Search for the cell housing the specified text and yield its [x, y] center coordinate. 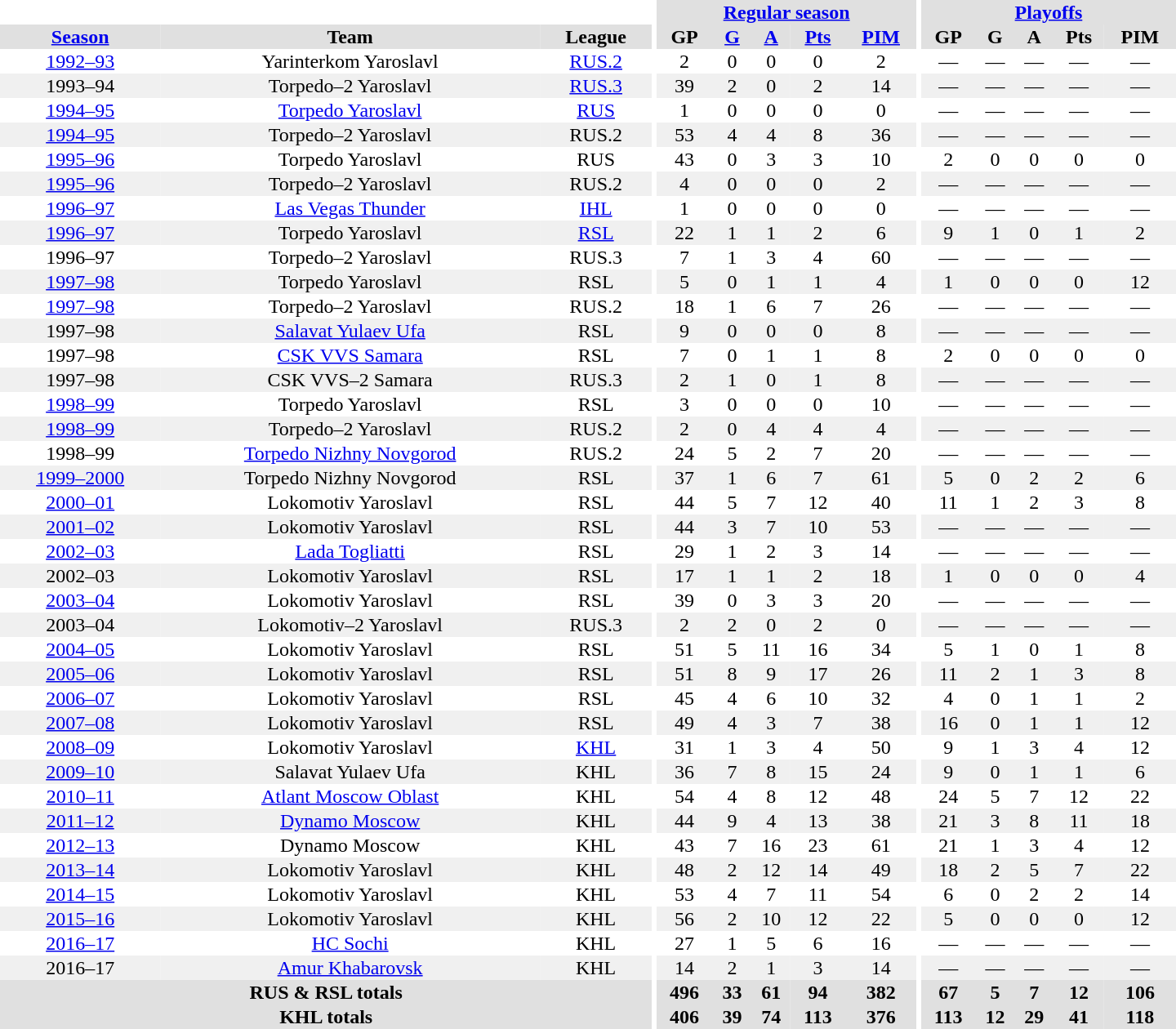
37 [684, 478]
2012–13 [80, 845]
56 [684, 919]
23 [818, 845]
34 [881, 649]
Amur Khabarovsk [350, 968]
Atlant Moscow Oblast [350, 796]
2011–12 [80, 821]
41 [1079, 1017]
1993–94 [80, 86]
Lada Togliatti [350, 551]
1992–93 [80, 61]
Yarinterkom Yaroslavl [350, 61]
2004–05 [80, 649]
2001–02 [80, 527]
2006–07 [80, 698]
2009–10 [80, 772]
2010–11 [80, 796]
Las Vegas Thunder [350, 208]
CSK VVS–2 Samara [350, 380]
67 [949, 992]
27 [684, 943]
60 [881, 257]
31 [684, 747]
Regular season [787, 12]
45 [684, 698]
1999–2000 [80, 478]
2005–06 [80, 674]
406 [684, 1017]
376 [881, 1017]
496 [684, 992]
2015–16 [80, 919]
382 [881, 992]
Playoffs [1049, 12]
2008–09 [80, 747]
74 [771, 1017]
40 [881, 502]
94 [818, 992]
IHL [596, 208]
Season [80, 37]
106 [1140, 992]
2000–01 [80, 502]
KHL totals [326, 1017]
2007–08 [80, 723]
CSK VVS Samara [350, 355]
2013–14 [80, 870]
13 [818, 821]
50 [881, 747]
HC Sochi [350, 943]
League [596, 37]
33 [733, 992]
Team [350, 37]
32 [881, 698]
118 [1140, 1017]
RUS & RSL totals [326, 992]
2014–15 [80, 894]
Lokomotiv–2 Yaroslavl [350, 625]
15 [818, 772]
